Return the (x, y) coordinate for the center point of the cell that contains the specified text.  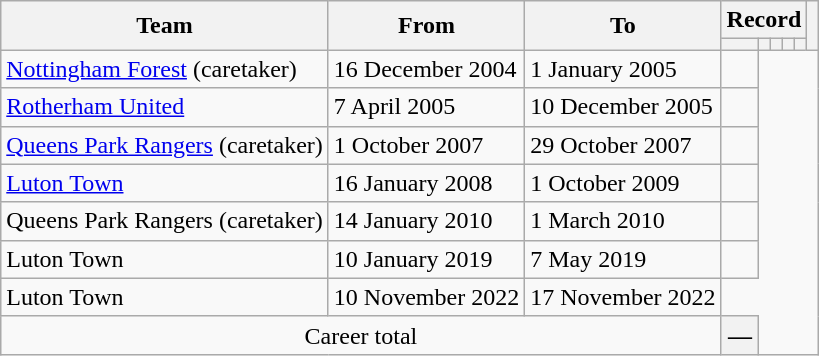
Nottingham Forest (caretaker) (165, 69)
1 March 2010 (623, 221)
1 January 2005 (623, 69)
To (623, 26)
14 January 2010 (426, 221)
17 November 2022 (623, 297)
10 November 2022 (426, 297)
16 January 2008 (426, 183)
29 October 2007 (623, 145)
Rotherham United (165, 107)
1 October 2009 (623, 183)
7 May 2019 (623, 259)
7 April 2005 (426, 107)
10 January 2019 (426, 259)
1 October 2007 (426, 145)
16 December 2004 (426, 69)
Team (165, 26)
10 December 2005 (623, 107)
Career total (361, 335)
Record (764, 20)
From (426, 26)
— (740, 335)
